Pinpoint the cell where the given text exists, returning its (x, y) midpoint coordinate. 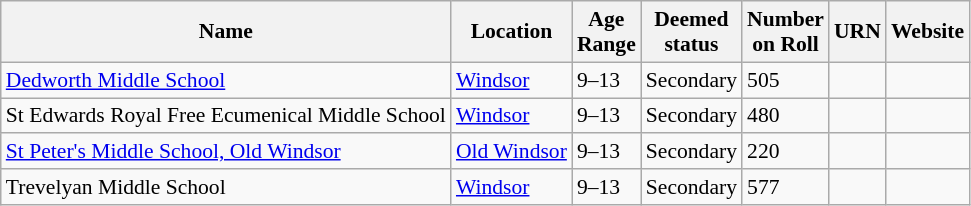
505 (786, 80)
Old Windsor (512, 152)
220 (786, 152)
Numberon Roll (786, 32)
Trevelyan Middle School (226, 187)
St Peter's Middle School, Old Windsor (226, 152)
Name (226, 32)
URN (858, 32)
St Edwards Royal Free Ecumenical Middle School (226, 116)
577 (786, 187)
480 (786, 116)
Website (928, 32)
Dedworth Middle School (226, 80)
AgeRange (606, 32)
Deemedstatus (692, 32)
Location (512, 32)
